Scan for the cell matching the given text and deliver its (x, y) coordinate at center. 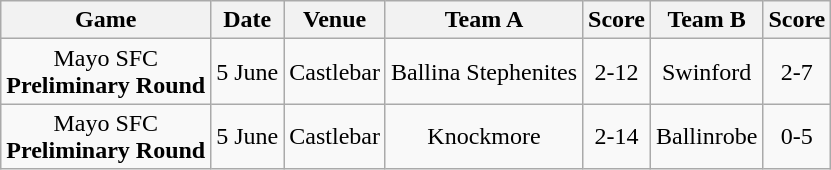
Team A (484, 20)
2-12 (617, 72)
Knockmore (484, 136)
Ballina Stephenites (484, 72)
Team B (706, 20)
Venue (335, 20)
2-14 (617, 136)
0-5 (797, 136)
Date (248, 20)
Ballinrobe (706, 136)
Swinford (706, 72)
Game (106, 20)
2-7 (797, 72)
